Extract the [X, Y] coordinate from the center of the cell holding the provided text.  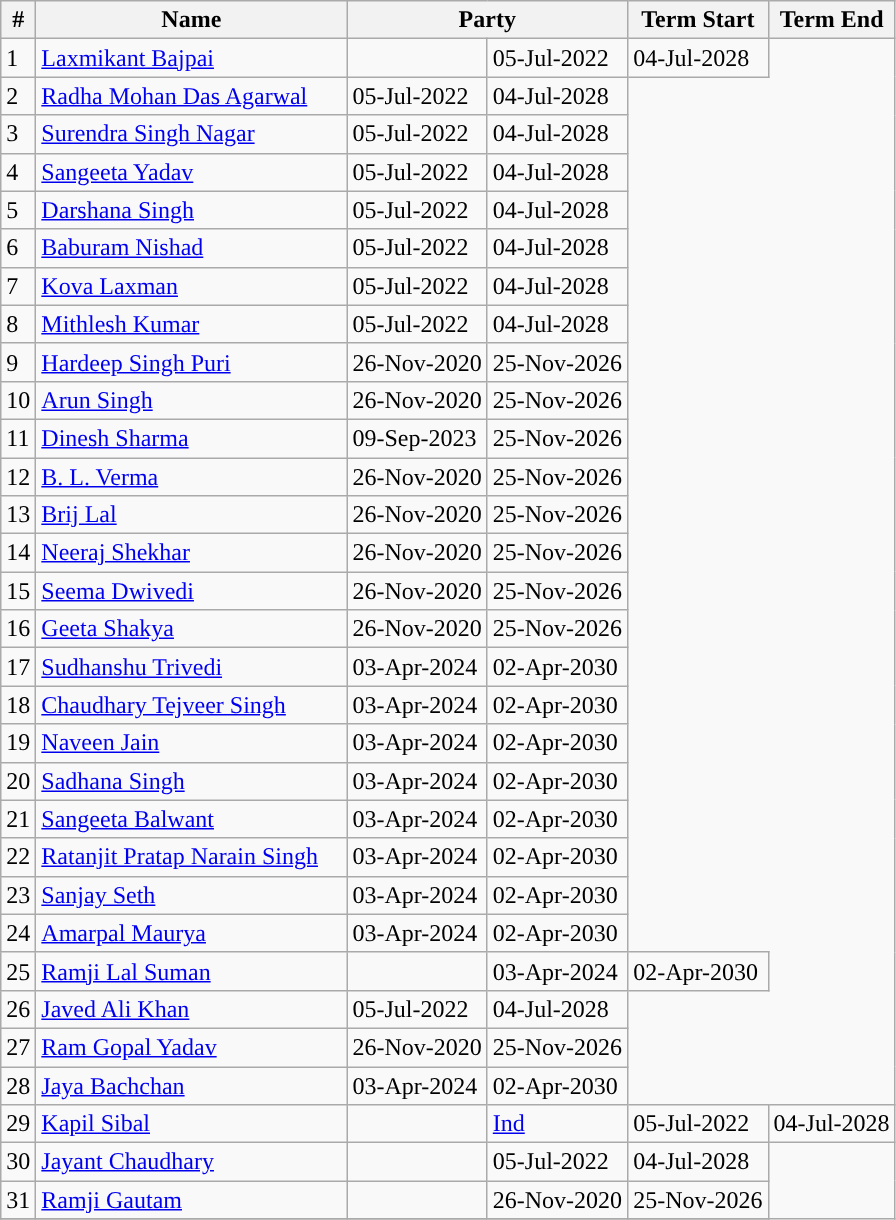
2 [18, 96]
Name [192, 20]
13 [18, 515]
Arun Singh [192, 400]
Radha Mohan Das Agarwal [192, 96]
4 [18, 172]
22 [18, 857]
25 [18, 971]
Ramji Lal Suman [192, 971]
09-Sep-2023 [417, 438]
18 [18, 705]
Baburam Nishad [192, 248]
Neeraj Shekhar [192, 553]
Dinesh Sharma [192, 438]
Laxmikant Bajpai [192, 58]
27 [18, 1047]
Darshana Singh [192, 210]
8 [18, 324]
23 [18, 895]
Jayant Chaudhary [192, 1162]
Brij Lal [192, 515]
11 [18, 438]
26 [18, 1009]
Seema Dwivedi [192, 591]
29 [18, 1124]
16 [18, 629]
Term End [832, 20]
B. L. Verma [192, 477]
Party [488, 20]
31 [18, 1200]
Ramji Gautam [192, 1200]
# [18, 20]
5 [18, 210]
Chaudhary Tejveer Singh [192, 705]
1 [18, 58]
Hardeep Singh Puri [192, 362]
Kapil Sibal [192, 1124]
Mithlesh Kumar [192, 324]
9 [18, 362]
Jaya Bachchan [192, 1085]
Ratanjit Pratap Narain Singh [192, 857]
17 [18, 667]
24 [18, 933]
20 [18, 781]
Sanjay Seth [192, 895]
Amarpal Maurya [192, 933]
28 [18, 1085]
10 [18, 400]
Javed Ali Khan [192, 1009]
7 [18, 286]
Kova Laxman [192, 286]
Sudhanshu Trivedi [192, 667]
12 [18, 477]
3 [18, 134]
Geeta Shakya [192, 629]
Naveen Jain [192, 743]
Surendra Singh Nagar [192, 134]
Ram Gopal Yadav [192, 1047]
Term Start [698, 20]
14 [18, 553]
19 [18, 743]
Ind [557, 1124]
21 [18, 819]
6 [18, 248]
30 [18, 1162]
15 [18, 591]
Sangeeta Balwant [192, 819]
Sadhana Singh [192, 781]
Sangeeta Yadav [192, 172]
